Pinpoint the cell where the given text exists, returning its [X, Y] midpoint coordinate. 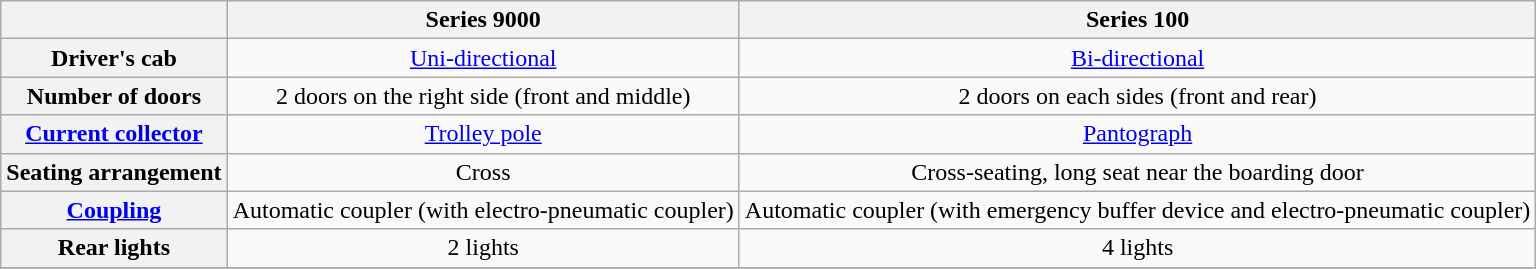
Cross-seating, long seat near the boarding door [1137, 172]
Bi-directional [1137, 58]
Seating arrangement [114, 172]
2 doors on the right side (front and middle) [483, 96]
Automatic coupler (with electro-pneumatic coupler) [483, 210]
Number of doors [114, 96]
Rear lights [114, 248]
Series 100 [1137, 20]
Automatic coupler (with emergency buffer device and electro-pneumatic coupler) [1137, 210]
4 lights [1137, 248]
Uni-directional [483, 58]
Coupling [114, 210]
2 doors on each sides (front and rear) [1137, 96]
2 lights [483, 248]
Series 9000 [483, 20]
Cross [483, 172]
Driver's cab [114, 58]
Current collector [114, 134]
Pantograph [1137, 134]
Trolley pole [483, 134]
